Scan for the cell matching the given text and deliver its (x, y) coordinate at center. 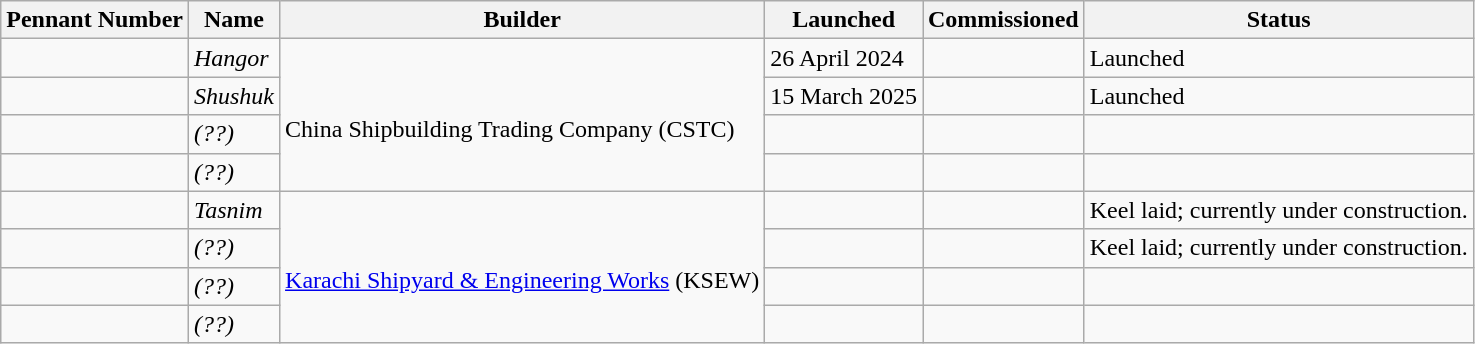
Commissioned (1003, 20)
Hangor (234, 58)
Builder (522, 20)
Tasnim (234, 210)
Name (234, 20)
Shushuk (234, 96)
China Shipbuilding Trading Company (CSTC) (522, 115)
26 April 2024 (844, 58)
Status (1278, 20)
15 March 2025 (844, 96)
Pennant Number (95, 20)
Karachi Shipyard & Engineering Works (KSEW) (522, 267)
